Return [X, Y] of the center of cell containing provided text 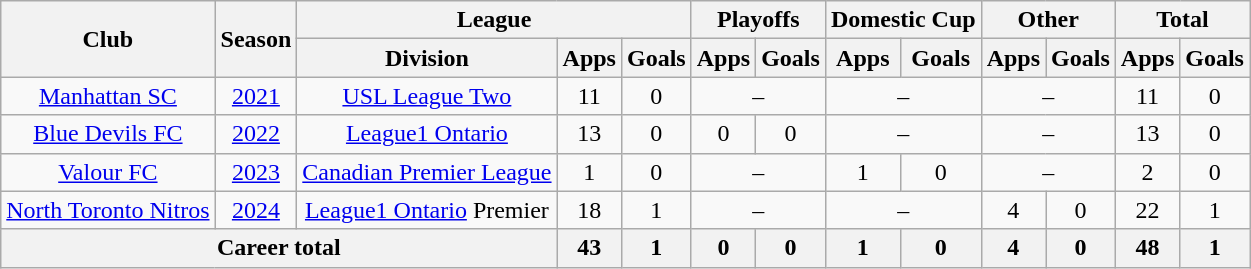
22 [1147, 210]
Club [108, 39]
Manhattan SC [108, 96]
2021 [256, 96]
18 [589, 210]
Domestic Cup [903, 20]
Canadian Premier League [427, 172]
Season [256, 39]
North Toronto Nitros [108, 210]
2023 [256, 172]
League1 Ontario Premier [427, 210]
Total [1182, 20]
48 [1147, 248]
2024 [256, 210]
Other [1048, 20]
Blue Devils FC [108, 134]
Playoffs [758, 20]
Valour FC [108, 172]
Career total [279, 248]
Division [427, 58]
League1 Ontario [427, 134]
League [494, 20]
USL League Two [427, 96]
2 [1147, 172]
43 [589, 248]
2022 [256, 134]
